Detect which cell encompasses the target text, then output its [x, y] center coordinate. 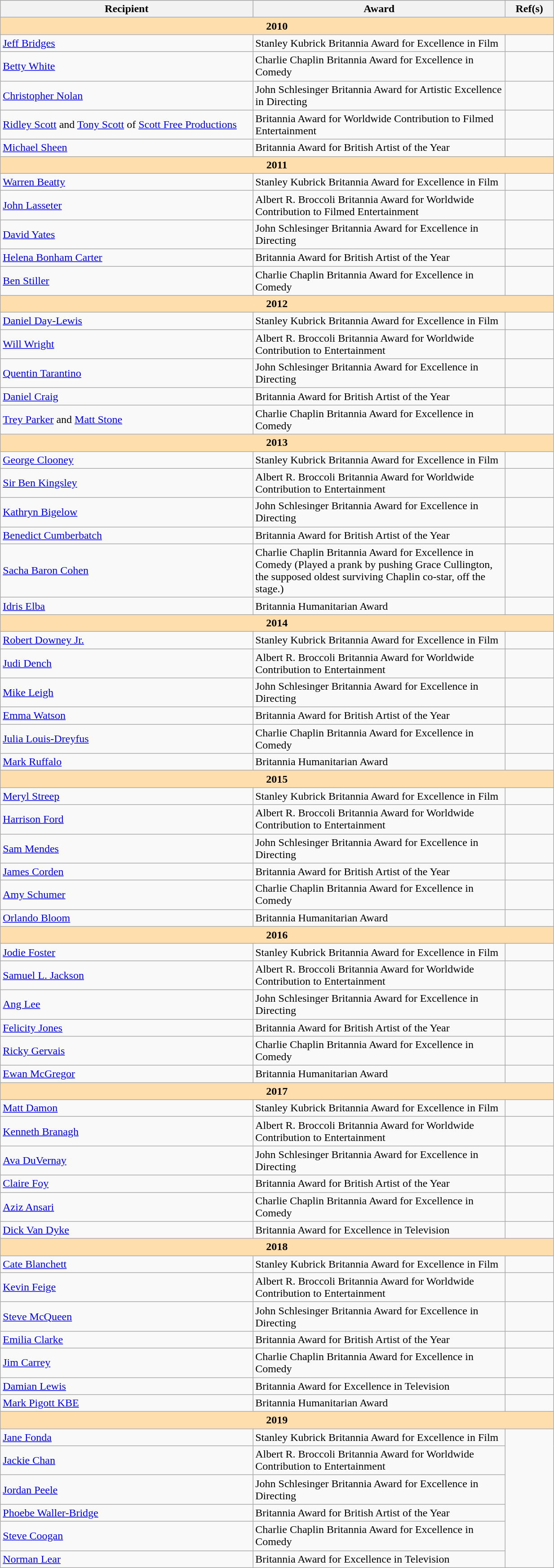
Claire Foy [127, 1184]
Harrison Ford [127, 819]
Damian Lewis [127, 1386]
Kenneth Branagh [127, 1132]
Robert Downey Jr. [127, 640]
Phoebe Waller-Bridge [127, 1513]
Daniel Day-Lewis [127, 321]
Award [379, 9]
Trey Parker and Matt Stone [127, 419]
Steve McQueen [127, 1317]
2019 [277, 1420]
Orlando Bloom [127, 918]
Ref(s) [529, 9]
Norman Lear [127, 1559]
Meryl Streep [127, 796]
Julia Louis-Dreyfus [127, 739]
Will Wright [127, 344]
Christopher Nolan [127, 95]
Ewan McGregor [127, 1074]
Helena Bonham Carter [127, 257]
Dick Van Dyke [127, 1230]
2015 [277, 779]
Ricky Gervais [127, 1051]
Jim Carrey [127, 1362]
James Corden [127, 872]
Sam Mendes [127, 849]
Jeff Bridges [127, 43]
2016 [277, 935]
Jordan Peele [127, 1490]
2018 [277, 1247]
Recipient [127, 9]
Betty White [127, 66]
Albert R. Broccoli Britannia Award for Worldwide Contribution to Filmed Entertainment [379, 205]
Michael Sheen [127, 148]
Judi Dench [127, 663]
Benedict Cumberbatch [127, 535]
Steve Coogan [127, 1536]
David Yates [127, 234]
Mike Leigh [127, 692]
Mark Pigott KBE [127, 1403]
John Schlesinger Britannia Award for Artistic Excellence in Directing [379, 95]
2011 [277, 165]
Kathryn Bigelow [127, 512]
Idris Elba [127, 606]
2017 [277, 1091]
Ben Stiller [127, 280]
Kevin Feige [127, 1287]
Britannia Award for Worldwide Contribution to Filmed Entertainment [379, 125]
Emilia Clarke [127, 1339]
Amy Schumer [127, 894]
Jane Fonda [127, 1437]
Sir Ben Kingsley [127, 483]
Cate Blanchett [127, 1264]
Mark Ruffalo [127, 762]
Matt Damon [127, 1108]
Aziz Ansari [127, 1207]
Emma Watson [127, 716]
John Lasseter [127, 205]
George Clooney [127, 460]
Ridley Scott and Tony Scott of Scott Free Productions [127, 125]
Jackie Chan [127, 1460]
2012 [277, 304]
Sacha Baron Cohen [127, 570]
Warren Beatty [127, 182]
Ang Lee [127, 1004]
Quentin Tarantino [127, 374]
2014 [277, 623]
Felicity Jones [127, 1028]
Jodie Foster [127, 952]
Daniel Craig [127, 396]
Ava DuVernay [127, 1160]
2010 [277, 26]
2013 [277, 443]
Samuel L. Jackson [127, 975]
